Find where the given text appears and provide that cell's center as (X, Y) coordinate. 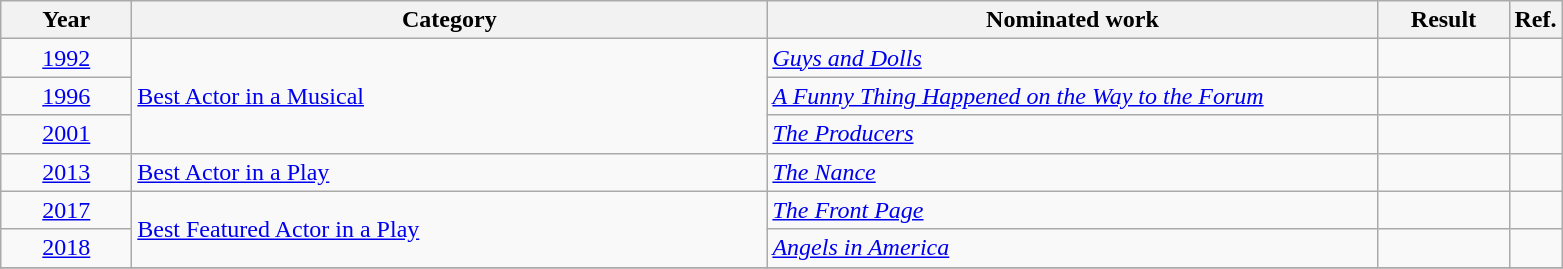
2018 (66, 248)
A Funny Thing Happened on the Way to the Forum (1072, 96)
The Nance (1072, 172)
1996 (66, 96)
Angels in America (1072, 248)
2013 (66, 172)
Category (450, 20)
Guys and Dolls (1072, 58)
Best Featured Actor in a Play (450, 229)
2001 (66, 134)
1992 (66, 58)
Ref. (1536, 20)
Best Actor in a Play (450, 172)
The Producers (1072, 134)
The Front Page (1072, 210)
2017 (66, 210)
Best Actor in a Musical (450, 96)
Nominated work (1072, 20)
Year (66, 20)
Result (1444, 20)
